Detect which cell encompasses the target text, then output its [x, y] center coordinate. 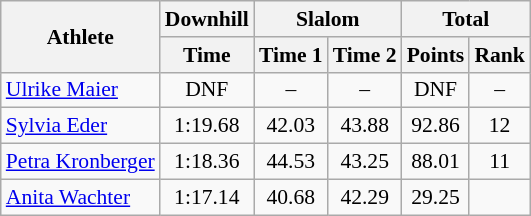
Athlete [80, 36]
44.53 [291, 162]
1:19.68 [207, 126]
43.25 [365, 162]
Rank [500, 55]
11 [500, 162]
42.03 [291, 126]
Sylvia Eder [80, 126]
92.86 [436, 126]
Time 2 [365, 55]
Anita Wachter [80, 197]
Slalom [328, 19]
43.88 [365, 126]
88.01 [436, 162]
42.29 [365, 197]
Time 1 [291, 55]
Points [436, 55]
29.25 [436, 197]
Ulrike Maier [80, 90]
12 [500, 126]
Petra Kronberger [80, 162]
Time [207, 55]
1:17.14 [207, 197]
1:18.36 [207, 162]
Downhill [207, 19]
Total [466, 19]
40.68 [291, 197]
